From the cell containing the given text, extract its center point as (x, y) coordinate. 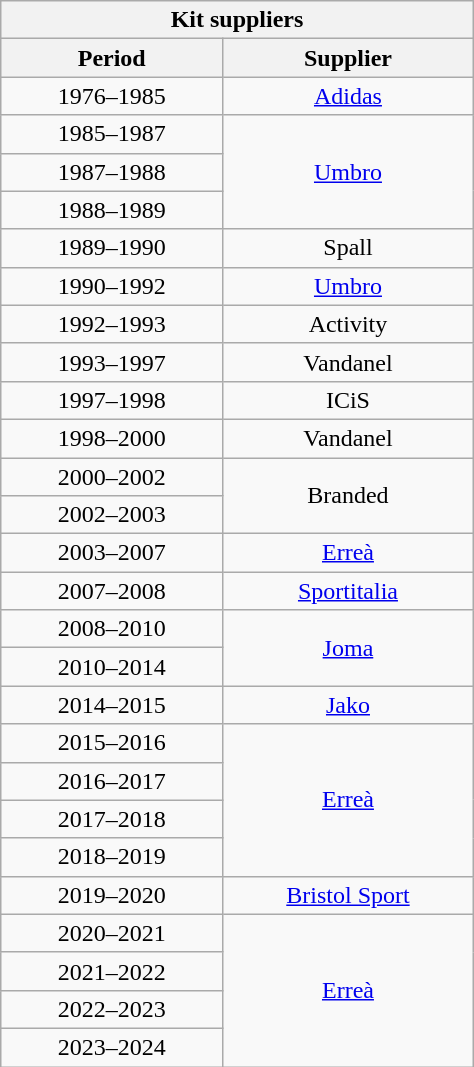
1989–1990 (112, 248)
Period (112, 58)
1985–1987 (112, 134)
Bristol Sport (348, 895)
2017–2018 (112, 819)
2008–2010 (112, 629)
2010–2014 (112, 667)
1992–1993 (112, 324)
2002–2003 (112, 515)
2020–2021 (112, 933)
ICiS (348, 400)
1987–1988 (112, 172)
Sportitalia (348, 591)
2018–2019 (112, 857)
1993–1997 (112, 362)
Activity (348, 324)
2015–2016 (112, 743)
2021–2022 (112, 971)
2019–2020 (112, 895)
Spall (348, 248)
Adidas (348, 96)
Joma (348, 648)
2007–2008 (112, 591)
1997–1998 (112, 400)
1998–2000 (112, 438)
1988–1989 (112, 210)
1976–1985 (112, 96)
2023–2024 (112, 1047)
1990–1992 (112, 286)
Jako (348, 705)
Supplier (348, 58)
Kit suppliers (237, 20)
2014–2015 (112, 705)
2003–2007 (112, 553)
2022–2023 (112, 1009)
2016–2017 (112, 781)
2000–2002 (112, 477)
Branded (348, 496)
